Pinpoint the cell where the given text exists, returning its [X, Y] midpoint coordinate. 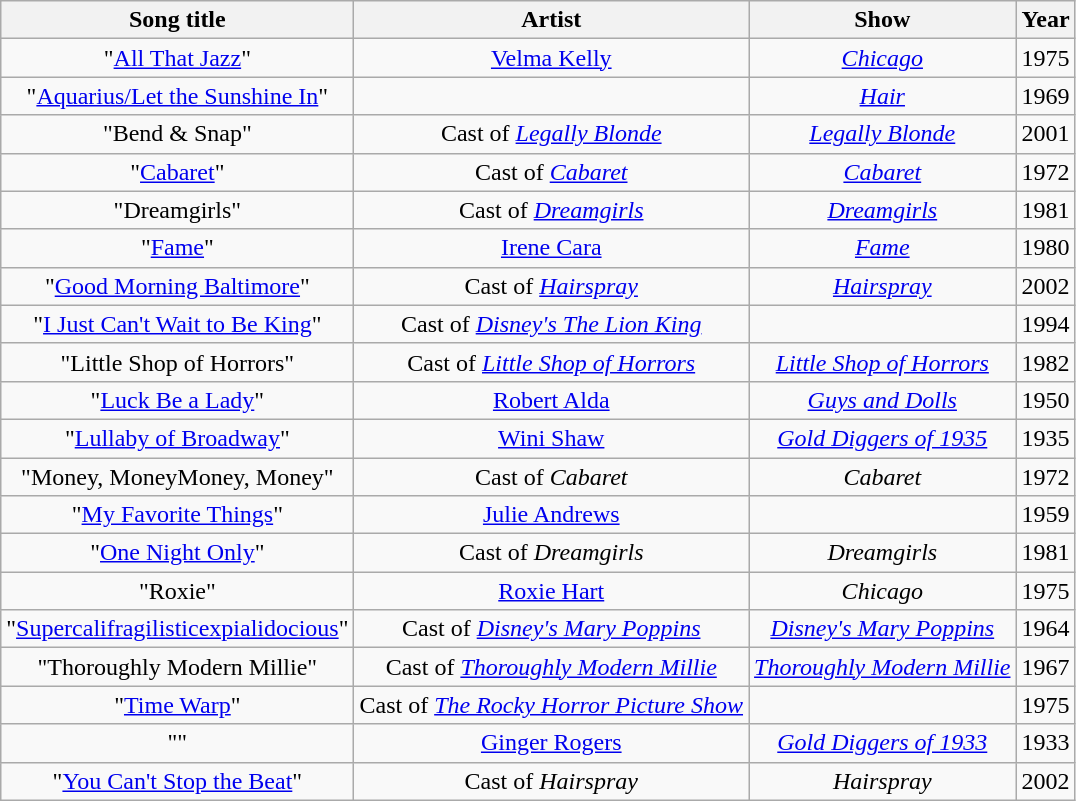
Artist [552, 20]
1964 [1046, 629]
"Fame" [178, 248]
Velma Kelly [552, 58]
"Cabaret" [178, 172]
"Little Shop of Horrors" [178, 362]
Show [882, 20]
Hair [882, 96]
"Lullaby of Broadway" [178, 438]
"Dreamgirls" [178, 210]
1933 [1046, 743]
Cast of The Rocky Horror Picture Show [552, 705]
"One Night Only" [178, 553]
Cast of Disney's The Lion King [552, 324]
Gold Diggers of 1935 [882, 438]
1982 [1046, 362]
1967 [1046, 667]
"" [178, 743]
"Bend & Snap" [178, 134]
1994 [1046, 324]
Wini Shaw [552, 438]
"You Can't Stop the Beat" [178, 781]
2001 [1046, 134]
"I Just Can't Wait to Be King" [178, 324]
1969 [1046, 96]
Guys and Dolls [882, 400]
Roxie Hart [552, 591]
Cast of Disney's Mary Poppins [552, 629]
Legally Blonde [882, 134]
"Money, MoneyMoney, Money" [178, 477]
Robert Alda [552, 400]
Irene Cara [552, 248]
"Supercalifragilisticexpialidocious" [178, 629]
"My Favorite Things" [178, 515]
"Good Morning Baltimore" [178, 286]
Cast of Thoroughly Modern Millie [552, 667]
"Luck Be a Lady" [178, 400]
Thoroughly Modern Millie [882, 667]
Fame [882, 248]
"All That Jazz" [178, 58]
"Time Warp" [178, 705]
"Roxie" [178, 591]
Disney's Mary Poppins [882, 629]
1950 [1046, 400]
1980 [1046, 248]
Julie Andrews [552, 515]
"Aquarius/Let the Sunshine In" [178, 96]
Cast of Little Shop of Horrors [552, 362]
Cast of Legally Blonde [552, 134]
1935 [1046, 438]
Year [1046, 20]
Ginger Rogers [552, 743]
1959 [1046, 515]
Little Shop of Horrors [882, 362]
Gold Diggers of 1933 [882, 743]
Song title [178, 20]
"Thoroughly Modern Millie" [178, 667]
